Find where the given text appears and provide that cell's center as (X, Y) coordinate. 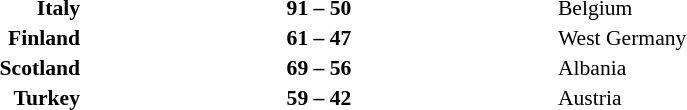
61 – 47 (319, 38)
69 – 56 (319, 68)
